Return the [x, y] coordinate for the center point of the cell that contains the specified text.  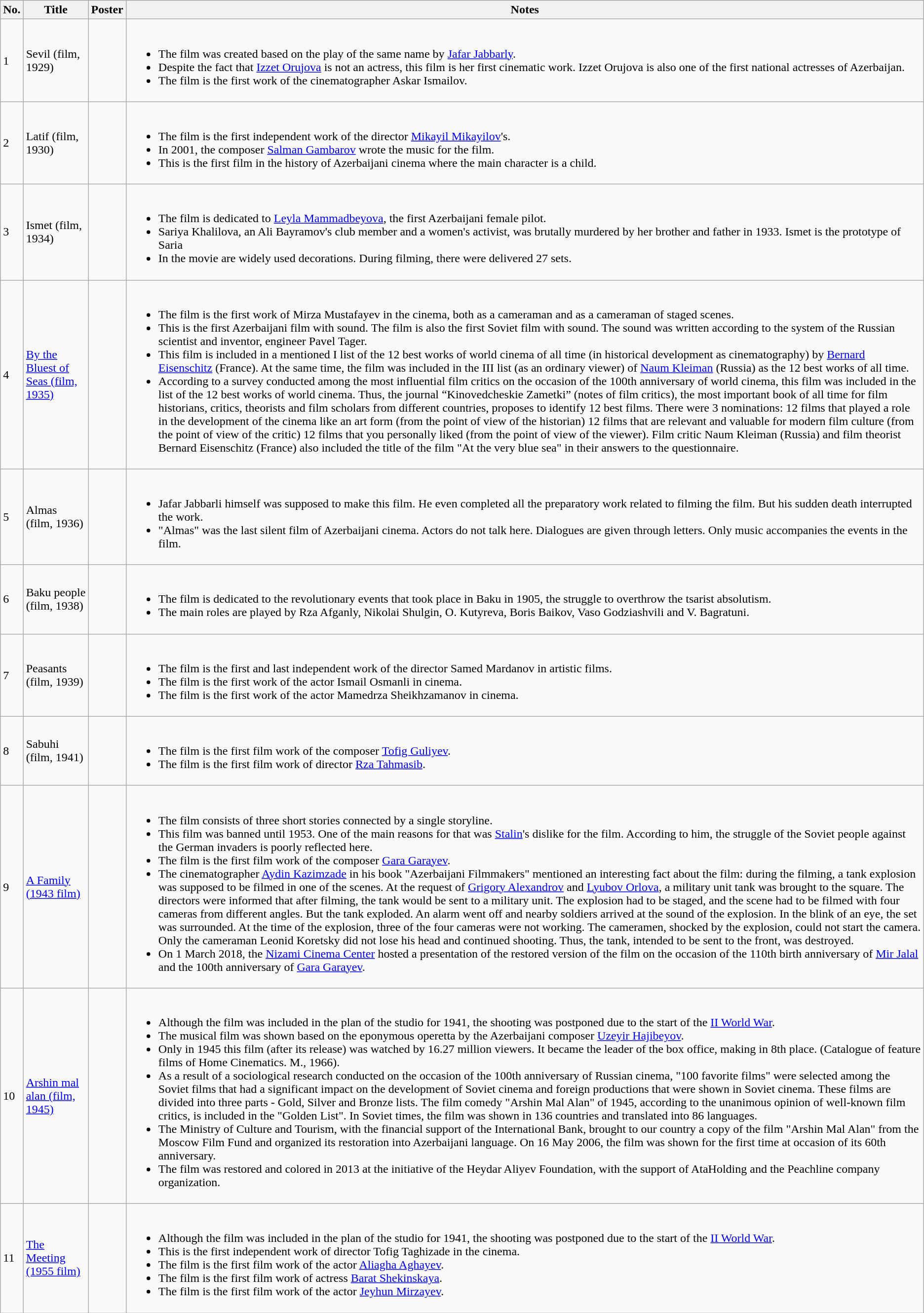
Peasants (film, 1939) [56, 675]
Ismet (film, 1934) [56, 232]
2 [12, 143]
Sevil (film, 1929) [56, 60]
A Family (1943 film) [56, 887]
Notes [525, 10]
The Meeting (1955 film) [56, 1258]
Title [56, 10]
3 [12, 232]
8 [12, 751]
4 [12, 374]
No. [12, 10]
Poster [107, 10]
1 [12, 60]
7 [12, 675]
Sabuhi (film, 1941) [56, 751]
9 [12, 887]
By the Bluest of Seas (film, 1935) [56, 374]
11 [12, 1258]
Latif (film, 1930) [56, 143]
6 [12, 599]
Almas (film, 1936) [56, 517]
Baku people (film, 1938) [56, 599]
Arshin mal alan (film, 1945) [56, 1096]
5 [12, 517]
The film is the first film work of the composer Tofig Guliyev.The film is the first film work of director Rza Tahmasib. [525, 751]
10 [12, 1096]
